Return [x, y] of the center of cell containing provided text 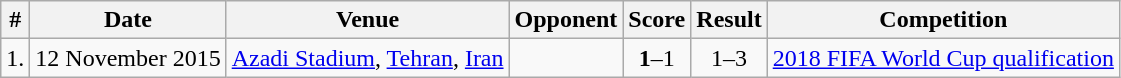
1–3 [729, 58]
Azadi Stadium, Tehran, Iran [368, 58]
Opponent [566, 20]
2018 FIFA World Cup qualification [943, 58]
Competition [943, 20]
Venue [368, 20]
12 November 2015 [128, 58]
Date [128, 20]
1–1 [657, 58]
Score [657, 20]
# [16, 20]
1. [16, 58]
Result [729, 20]
